Scan for the cell matching the given text and deliver its [x, y] coordinate at center. 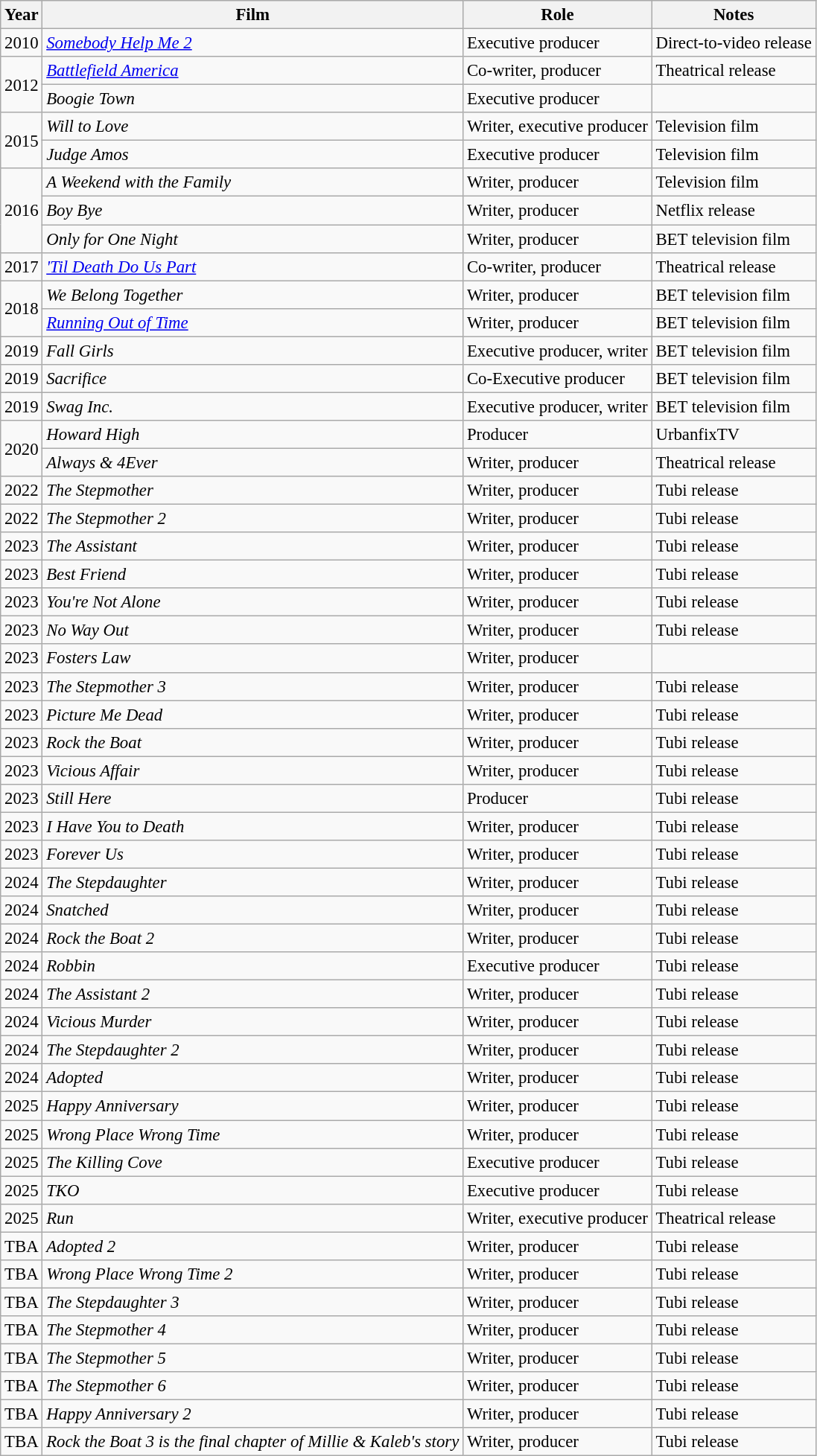
Rock the Boat 3 is the final chapter of Millie & Kaleb's story [253, 1442]
The Stepdaughter [253, 882]
2016 [22, 210]
The Stepmother [253, 491]
The Assistant 2 [253, 994]
The Assistant [253, 546]
You're Not Alone [253, 602]
2018 [22, 308]
Robbin [253, 966]
Somebody Help Me 2 [253, 43]
Adopted 2 [253, 1246]
Best Friend [253, 575]
UrbanfixTV [734, 435]
Howard High [253, 435]
Judge Amos [253, 155]
Year [22, 15]
2020 [22, 448]
Netflix release [734, 211]
The Stepmother 5 [253, 1358]
Wrong Place Wrong Time 2 [253, 1274]
I Have You to Death [253, 826]
The Stepdaughter 3 [253, 1302]
2017 [22, 266]
Happy Anniversary [253, 1106]
Role [558, 15]
Rock the Boat 2 [253, 939]
No Way Out [253, 630]
Boogie Town [253, 99]
Vicious Affair [253, 770]
The Stepmother 3 [253, 686]
Battlefield America [253, 71]
2012 [22, 85]
Forever Us [253, 855]
Co-Executive producer [558, 379]
Sacrifice [253, 379]
Fosters Law [253, 659]
Rock the Boat [253, 742]
Still Here [253, 799]
Adopted [253, 1079]
2010 [22, 43]
A Weekend with the Family [253, 182]
Direct-to-video release [734, 43]
The Stepmother 2 [253, 519]
TKO [253, 1190]
Picture Me Dead [253, 715]
The Stepmother 4 [253, 1330]
The Killing Cove [253, 1162]
Running Out of Time [253, 322]
Film [253, 15]
Fall Girls [253, 351]
Always & 4Ever [253, 462]
Notes [734, 15]
Run [253, 1218]
We Belong Together [253, 295]
Wrong Place Wrong Time [253, 1134]
'Til Death Do Us Part [253, 266]
The Stepmother 6 [253, 1386]
Swag Inc. [253, 406]
Will to Love [253, 127]
2015 [22, 140]
Boy Bye [253, 211]
Vicious Murder [253, 1022]
Only for One Night [253, 239]
Happy Anniversary 2 [253, 1414]
Snatched [253, 910]
The Stepdaughter 2 [253, 1050]
